Scan for the cell matching the given text and deliver its (X, Y) coordinate at center. 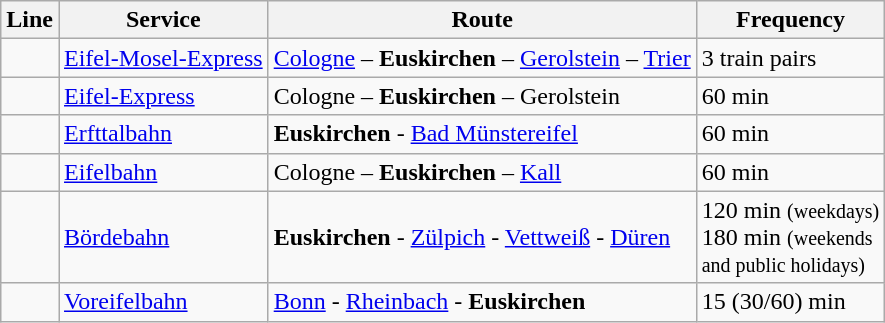
120 min (weekdays)180 min (weekends and public holidays) (790, 237)
Cologne – Euskirchen – Gerolstein (482, 96)
Erfttalbahn (163, 134)
Line (30, 20)
Cologne – Euskirchen – Kall (482, 172)
Eifel-Mosel-Express (163, 58)
15 (30/60) min (790, 302)
Route (482, 20)
Voreifelbahn (163, 302)
Bördebahn (163, 237)
Bonn - Rheinbach - Euskirchen (482, 302)
Eifelbahn (163, 172)
Cologne – Euskirchen – Gerolstein – Trier (482, 58)
Service (163, 20)
Eifel-Express (163, 96)
Euskirchen - Zülpich - Vettweiß - Düren (482, 237)
Frequency (790, 20)
Euskirchen - Bad Münstereifel (482, 134)
3 train pairs (790, 58)
